From the cell containing the given text, extract its center point as [x, y] coordinate. 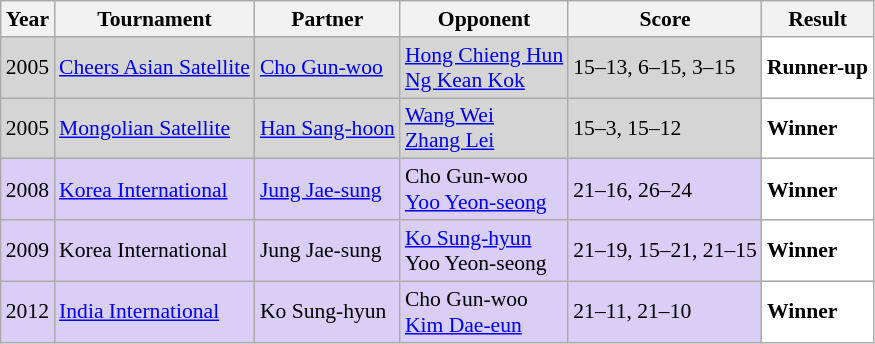
Runner-up [818, 68]
15–13, 6–15, 3–15 [665, 68]
Ko Sung-hyun [328, 312]
2012 [28, 312]
2008 [28, 190]
Wang Wei Zhang Lei [484, 128]
Tournament [154, 19]
15–3, 15–12 [665, 128]
21–16, 26–24 [665, 190]
Opponent [484, 19]
Cho Gun-woo Kim Dae-eun [484, 312]
21–19, 15–21, 21–15 [665, 250]
Hong Chieng Hun Ng Kean Kok [484, 68]
Cho Gun-woo [328, 68]
Partner [328, 19]
Year [28, 19]
Cho Gun-woo Yoo Yeon-seong [484, 190]
Result [818, 19]
Ko Sung-hyun Yoo Yeon-seong [484, 250]
Mongolian Satellite [154, 128]
2009 [28, 250]
India International [154, 312]
Han Sang-hoon [328, 128]
Score [665, 19]
21–11, 21–10 [665, 312]
Cheers Asian Satellite [154, 68]
